Search for the cell housing the specified text and yield its [x, y] center coordinate. 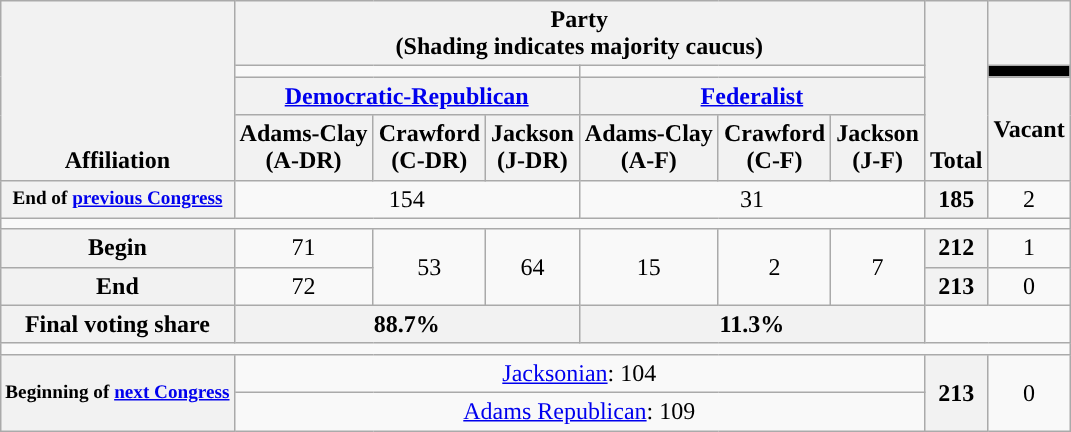
88.7% [406, 324]
53 [429, 267]
Beginning of next Congress [118, 392]
Adams-Clay(A-F) [648, 148]
Jackson(J-DR) [533, 148]
Total [956, 90]
Federalist [752, 96]
11.3% [752, 324]
Final voting share [118, 324]
Vacant [1029, 128]
1 [1029, 248]
Crawford(C-F) [774, 148]
Democratic-Republican [406, 96]
End [118, 286]
End of previous Congress [118, 199]
Adams-Clay(A-DR) [304, 148]
15 [648, 267]
72 [304, 286]
Party(Shading indicates majority caucus) [579, 34]
64 [533, 267]
Jackson(J-F) [878, 148]
Affiliation [118, 90]
71 [304, 248]
Crawford(C-DR) [429, 148]
Adams Republican: 109 [579, 411]
154 [406, 199]
185 [956, 199]
7 [878, 267]
31 [752, 199]
Begin [118, 248]
Jacksonian: 104 [579, 373]
212 [956, 248]
